Determine the (x, y) coordinate at the center of the cell enclosing the given text.  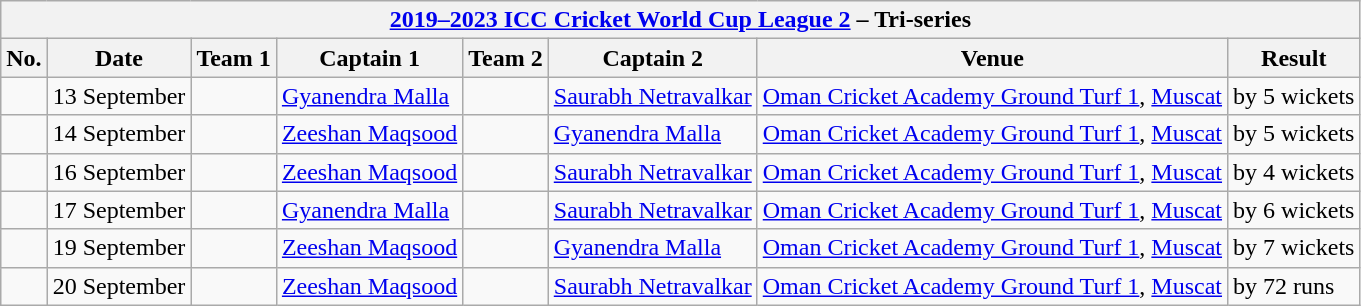
17 September (119, 210)
Result (1294, 58)
20 September (119, 286)
by 4 wickets (1294, 172)
13 September (119, 96)
19 September (119, 248)
Team 2 (506, 58)
Captain 1 (369, 58)
Date (119, 58)
by 6 wickets (1294, 210)
by 7 wickets (1294, 248)
Captain 2 (652, 58)
Team 1 (234, 58)
by 72 runs (1294, 286)
14 September (119, 134)
16 September (119, 172)
2019–2023 ICC Cricket World Cup League 2 – Tri-series (680, 20)
Venue (992, 58)
No. (24, 58)
